Output the [x, y] coordinate of the center of the cell containing the given text.  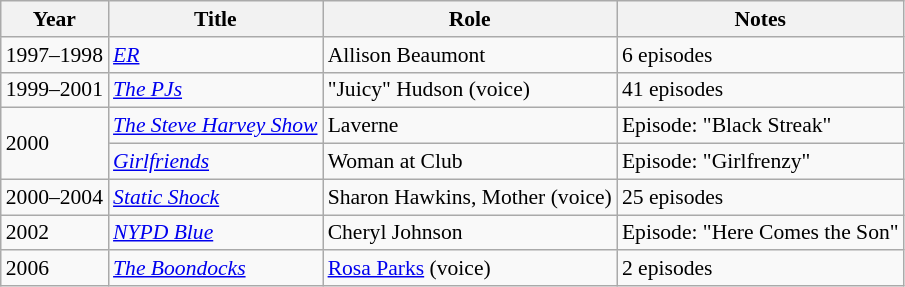
Rosa Parks (voice) [470, 269]
Title [216, 19]
Role [470, 19]
Allison Beaumont [470, 55]
2006 [54, 269]
25 episodes [760, 197]
Woman at Club [470, 162]
Static Shock [216, 197]
1997–1998 [54, 55]
Girlfriends [216, 162]
6 episodes [760, 55]
2000–2004 [54, 197]
ER [216, 55]
2000 [54, 144]
41 episodes [760, 90]
2002 [54, 233]
"Juicy" Hudson (voice) [470, 90]
Cheryl Johnson [470, 233]
The Boondocks [216, 269]
2 episodes [760, 269]
Sharon Hawkins, Mother (voice) [470, 197]
Episode: "Black Streak" [760, 126]
Episode: "Here Comes the Son" [760, 233]
Notes [760, 19]
The Steve Harvey Show [216, 126]
Laverne [470, 126]
Year [54, 19]
The PJs [216, 90]
Episode: "Girlfrenzy" [760, 162]
1999–2001 [54, 90]
NYPD Blue [216, 233]
